Return (x, y) of the center of cell containing provided text 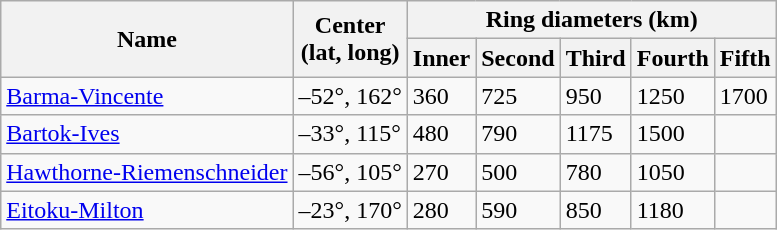
–23°, 170° (350, 210)
–33°, 115° (350, 134)
Eitoku-Milton (147, 210)
270 (441, 172)
360 (441, 96)
1250 (672, 96)
850 (596, 210)
Center(lat, long) (350, 39)
Barma-Vincente (147, 96)
–52°, 162° (350, 96)
Ring diameters (km) (592, 20)
500 (518, 172)
590 (518, 210)
1050 (672, 172)
Name (147, 39)
–56°, 105° (350, 172)
780 (596, 172)
Fifth (745, 58)
790 (518, 134)
725 (518, 96)
280 (441, 210)
1500 (672, 134)
Second (518, 58)
1175 (596, 134)
Hawthorne-Riemenschneider (147, 172)
Bartok-Ives (147, 134)
950 (596, 96)
Third (596, 58)
Inner (441, 58)
1700 (745, 96)
480 (441, 134)
1180 (672, 210)
Fourth (672, 58)
